Output the [X, Y] coordinate of the center of the cell containing the given text.  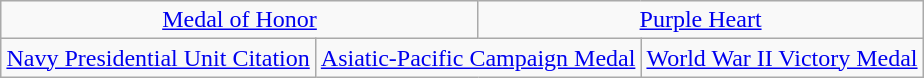
World War II Victory Medal [782, 58]
Navy Presidential Unit Citation [158, 58]
Asiatic-Pacific Campaign Medal [478, 58]
Purple Heart [700, 20]
Medal of Honor [240, 20]
